Search for the cell housing the specified text and yield its [x, y] center coordinate. 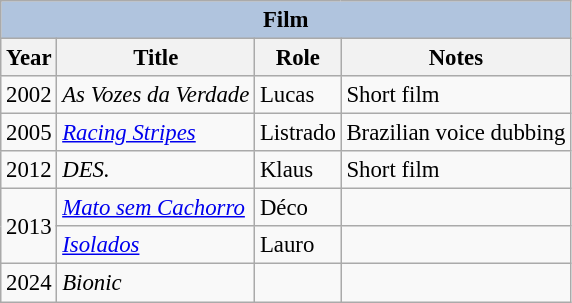
2024 [29, 283]
Bionic [156, 283]
As Vozes da Verdade [156, 95]
Brazilian voice dubbing [456, 133]
Year [29, 58]
2005 [29, 133]
Notes [456, 58]
Lauro [298, 245]
Déco [298, 208]
Listrado [298, 133]
DES. [156, 170]
Isolados [156, 245]
Mato sem Cachorro [156, 208]
Lucas [298, 95]
Racing Stripes [156, 133]
Title [156, 58]
2012 [29, 170]
Film [286, 20]
Klaus [298, 170]
2013 [29, 226]
2002 [29, 95]
Role [298, 58]
